Pinpoint the cell where the given text exists, returning its [x, y] midpoint coordinate. 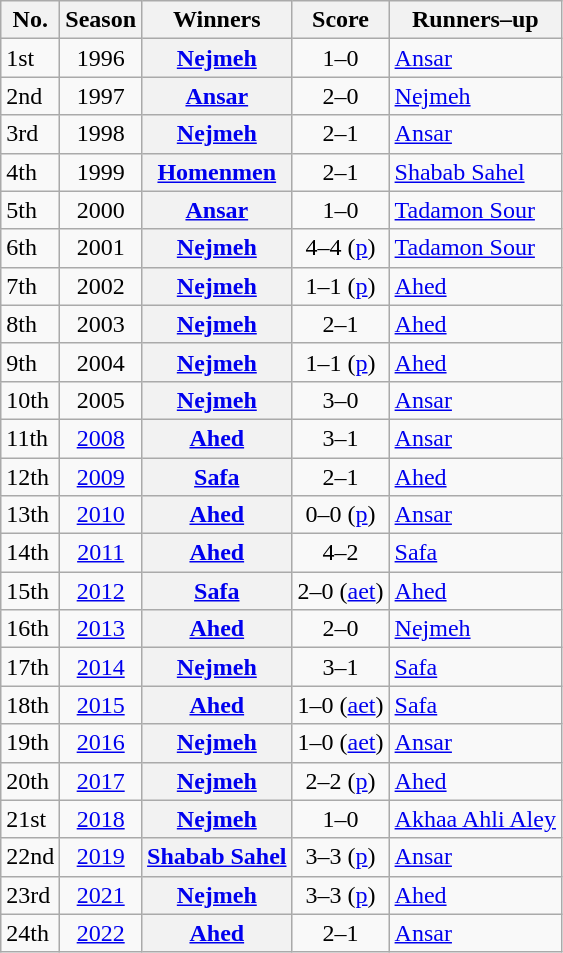
10th [30, 400]
2014 [101, 667]
12th [30, 477]
13th [30, 515]
Season [101, 20]
Winners [217, 20]
1996 [101, 58]
2003 [101, 324]
2021 [101, 895]
2000 [101, 210]
2nd [30, 96]
20th [30, 781]
1998 [101, 134]
1st [30, 58]
2019 [101, 857]
Akhaa Ahli Aley [475, 819]
18th [30, 705]
2005 [101, 400]
3–0 [340, 400]
7th [30, 286]
11th [30, 438]
19th [30, 743]
2001 [101, 248]
22nd [30, 857]
2015 [101, 705]
Homenmen [217, 172]
Runners–up [475, 20]
2022 [101, 933]
2017 [101, 781]
2018 [101, 819]
3rd [30, 134]
24th [30, 933]
0–0 (p) [340, 515]
21st [30, 819]
2–0 (aet) [340, 591]
2012 [101, 591]
9th [30, 362]
5th [30, 210]
17th [30, 667]
4–2 [340, 553]
2008 [101, 438]
14th [30, 553]
2004 [101, 362]
2–2 (p) [340, 781]
16th [30, 629]
6th [30, 248]
2011 [101, 553]
No. [30, 20]
8th [30, 324]
1999 [101, 172]
4–4 (p) [340, 248]
2013 [101, 629]
15th [30, 591]
2009 [101, 477]
Score [340, 20]
2016 [101, 743]
23rd [30, 895]
1997 [101, 96]
2002 [101, 286]
4th [30, 172]
2010 [101, 515]
